Identify which cell holds the provided text, then report its (x, y) central coordinate. 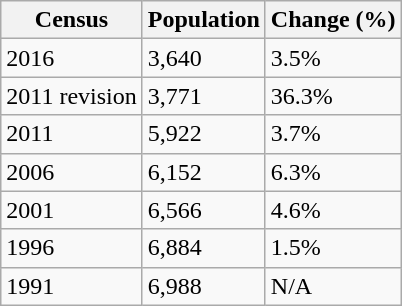
1991 (72, 286)
Change (%) (333, 20)
1996 (72, 248)
3.7% (333, 134)
3.5% (333, 58)
Population (204, 20)
6,566 (204, 210)
2011 revision (72, 96)
2011 (72, 134)
2001 (72, 210)
36.3% (333, 96)
6,988 (204, 286)
Census (72, 20)
6.3% (333, 172)
2016 (72, 58)
N/A (333, 286)
6,152 (204, 172)
2006 (72, 172)
3,640 (204, 58)
1.5% (333, 248)
3,771 (204, 96)
6,884 (204, 248)
5,922 (204, 134)
4.6% (333, 210)
